Find where the given text appears and provide that cell's center as [X, Y] coordinate. 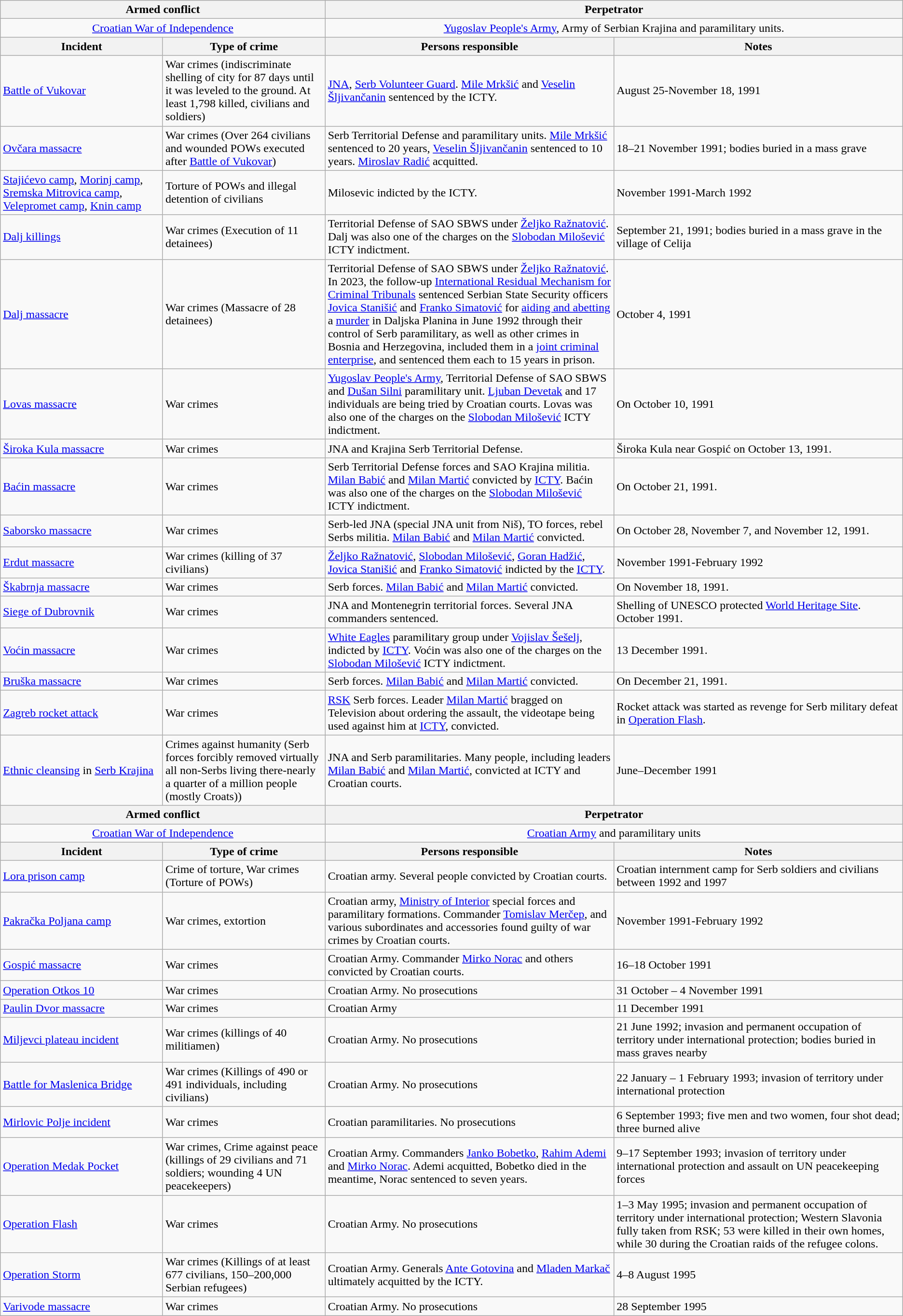
Rocket attack was started as revenge for Serb military defeat in Operation Flash. [758, 713]
War crimes, Crime against peace (killings of 29 civilians and 71 soldiers; wounding 4 UN peacekeepers) [244, 1167]
JNA and Serb paramilitaries. Many people, including leaders Milan Babić and Milan Martić, convicted at ICTY and Croatian courts. [470, 770]
Škabrnja massacre [82, 587]
Željko Ražnatović, Slobodan Milošević, Goran Hadžić, Jovica Stanišić and Franko Simatović indicted by the ICTY. [470, 562]
War crimes (killings of 40 militiamen) [244, 1039]
21 June 1992; invasion and permanent occupation of territory under international protection; bodies buried in mass graves nearby [758, 1039]
War crimes (Over 264 civilians and wounded POWs executed after Battle of Vukovar) [244, 148]
Ethnic cleansing in Serb Krajina [82, 770]
Paulin Dvor massacre [82, 1008]
August 25-November 18, 1991 [758, 91]
Lovas massacre [82, 404]
War crimes (Execution of 11 detainees) [244, 237]
On October 21, 1991. [758, 486]
JNA and Montenegrin territorial forces. Several JNA commanders sentenced. [470, 612]
Široka Kula massacre [82, 448]
Operation Storm [82, 1275]
Croatian internment camp for Serb soldiers and civilians between 1992 and 1997 [758, 876]
War crimes (Killings of at least 677 civilians, 150–200,000 Serbian refugees) [244, 1275]
War crimes (Massacre of 28 detainees) [244, 314]
9–17 September 1993; invasion of territory under international protection and assault on UN peacekeeping forces [758, 1167]
Saborsko massacre [82, 531]
Croatian paramilitaries. No prosecutions [470, 1122]
18–21 November 1991; bodies buried in a mass grave [758, 148]
Stajićevo camp, Morinj camp, Sremska Mitrovica camp, Velepromet camp, Knin camp [82, 193]
Operation Flash [82, 1224]
Pakračka Poljana camp [82, 921]
Bruška massacre [82, 681]
Gospić massacre [82, 965]
Operation Otkos 10 [82, 990]
War crimes, extortion [244, 921]
White Eagles paramilitary group under Vojislav Šešelj, indicted by ICTY. Voćin was also one of the charges on the Slobodan Milošević ICTY indictment. [470, 650]
Siege of Dubrovnik [82, 612]
11 December 1991 [758, 1008]
Dalj massacre [82, 314]
Croatian Army and paramilitary units [614, 833]
War crimes (killing of 37 civilians) [244, 562]
On October 28, November 7, and November 12, 1991. [758, 531]
November 1991-March 1992 [758, 193]
JNA and Krajina Serb Territorial Defense. [470, 448]
October 4, 1991 [758, 314]
Mirlovic Polje incident [82, 1122]
Voćin massacre [82, 650]
16–18 October 1991 [758, 965]
Crime of torture, War crimes (Torture of POWs) [244, 876]
On October 10, 1991 [758, 404]
Serb-led JNA (special JNA unit from Niš), TO forces, rebel Serbs militia. Milan Babić and Milan Martić convicted. [470, 531]
Croatian Army. Commander Mirko Norac and others convicted by Croatian courts. [470, 965]
Varivode massacre [82, 1306]
22 January – 1 February 1993; invasion of territory under international protection [758, 1084]
Široka Kula near Gospić on October 13, 1991. [758, 448]
Ovčara massacre [82, 148]
War crimes (indiscriminate shelling of city for 87 days until it was leveled to the ground. At least 1,798 killed, civilians and soldiers) [244, 91]
Baćin massacre [82, 486]
Torture of POWs and illegal detention of civilians [244, 193]
Croatian Army. Commanders Janko Bobetko, Rahim Ademi and Mirko Norac. Ademi acquitted, Bobetko died in the meantime, Norac sentenced to seven years. [470, 1167]
Croatian army. Several people convicted by Croatian courts. [470, 876]
Dalj killings [82, 237]
Operation Medak Pocket [82, 1167]
Lora prison camp [82, 876]
6 September 1993; five men and two women, four shot dead; three burned alive [758, 1122]
Crimes against humanity (Serb forces forcibly removed virtually all non-Serbs living there-nearly a quarter of a million people (mostly Croats)) [244, 770]
Croatian Army [470, 1008]
On November 18, 1991. [758, 587]
Battle for Maslenica Bridge [82, 1084]
Miljevci plateau incident [82, 1039]
4–8 August 1995 [758, 1275]
Shelling of UNESCO protected World Heritage Site. October 1991. [758, 612]
Territorial Defense of SAO SBWS under Željko Ražnatović. Dalj was also one of the charges on the Slobodan Milošević ICTY indictment. [470, 237]
War crimes (Killings of 490 or 491 individuals, including civilians) [244, 1084]
September 21, 1991; bodies buried in a mass grave in the village of Celija [758, 237]
Yugoslav People's Army, Army of Serbian Krajina and paramilitary units. [614, 28]
28 September 1995 [758, 1306]
Croatian Army. Generals Ante Gotovina and Mladen Markač ultimately acquitted by the ICTY. [470, 1275]
On December 21, 1991. [758, 681]
Erdut massacre [82, 562]
JNA, Serb Volunteer Guard. Mile Mrkšić and Veselin Šljivančanin sentenced by the ICTY. [470, 91]
Milosevic indicted by the ICTY. [470, 193]
13 December 1991. [758, 650]
June–December 1991 [758, 770]
Zagreb rocket attack [82, 713]
Battle of Vukovar [82, 91]
31 October – 4 November 1991 [758, 990]
RSK Serb forces. Leader Milan Martić bragged on Television about ordering the assault, the videotape being used against him at ICTY, convicted. [470, 713]
